Locate the cell with the specified text and output its [x, y] center coordinate. 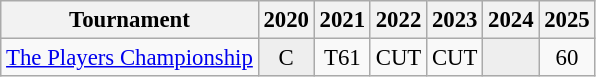
2024 [511, 20]
2023 [455, 20]
60 [567, 58]
2022 [398, 20]
The Players Championship [130, 58]
2020 [286, 20]
Tournament [130, 20]
T61 [342, 58]
2021 [342, 20]
2025 [567, 20]
C [286, 58]
